Output the (X, Y) coordinate of the center of the cell containing the given text.  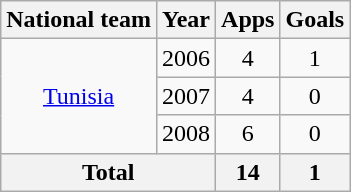
Goals (315, 20)
National team (79, 20)
2007 (186, 96)
Tunisia (79, 96)
2008 (186, 134)
Year (186, 20)
6 (248, 134)
2006 (186, 58)
14 (248, 172)
Total (108, 172)
Apps (248, 20)
